Detect which cell encompasses the target text, then output its (X, Y) center coordinate. 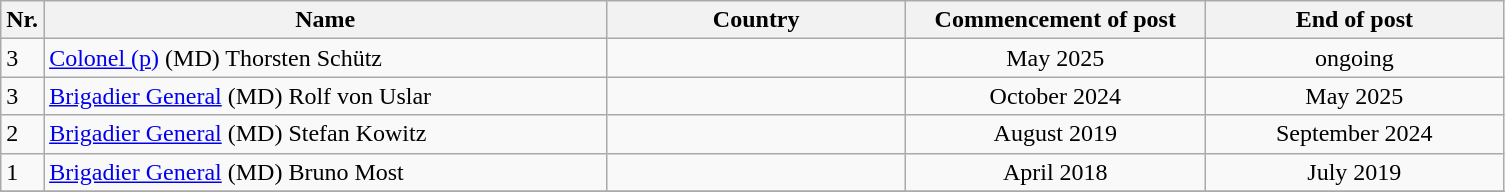
Name (326, 20)
Brigadier General (MD) Stefan Kowitz (326, 134)
2 (22, 134)
1 (22, 172)
July 2019 (1354, 172)
Country (756, 20)
Commencement of post (1056, 20)
August 2019 (1056, 134)
Brigadier General (MD) Rolf von Uslar (326, 96)
October 2024 (1056, 96)
Brigadier General (MD) Bruno Most (326, 172)
April 2018 (1056, 172)
September 2024 (1354, 134)
End of post (1354, 20)
Nr. (22, 20)
Colonel (p) (MD) Thorsten Schütz (326, 58)
ongoing (1354, 58)
